Identify which cell holds the provided text, then report its [X, Y] central coordinate. 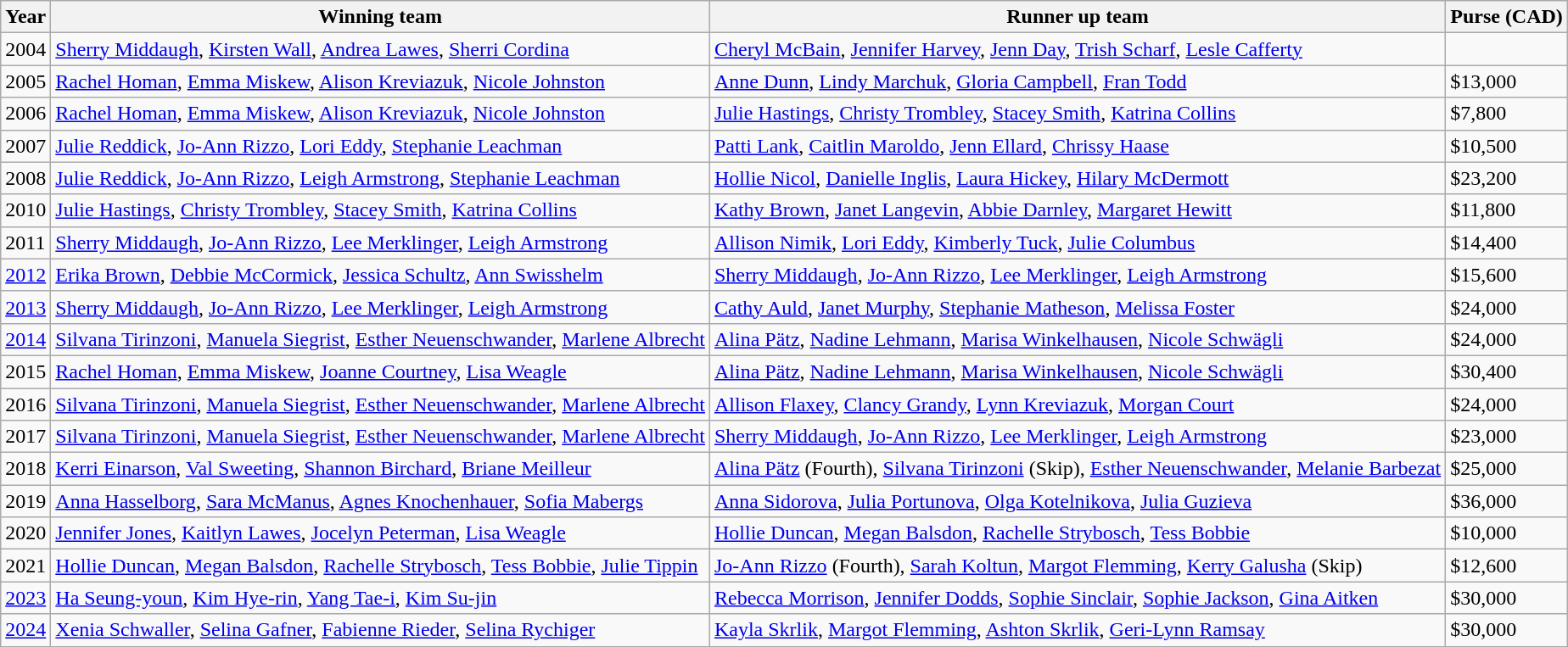
2008 [25, 178]
2018 [25, 469]
$23,200 [1507, 178]
Jennifer Jones, Kaitlyn Lawes, Jocelyn Peterman, Lisa Weagle [380, 533]
$36,000 [1507, 501]
2006 [25, 114]
$14,400 [1507, 243]
2004 [25, 49]
Anna Sidorova, Julia Portunova, Olga Kotelnikova, Julia Guzieva [1078, 501]
Kathy Brown, Janet Langevin, Abbie Darnley, Margaret Hewitt [1078, 210]
Rebecca Morrison, Jennifer Dodds, Sophie Sinclair, Sophie Jackson, Gina Aitken [1078, 598]
2016 [25, 404]
Rachel Homan, Emma Miskew, Joanne Courtney, Lisa Weagle [380, 371]
Runner up team [1078, 17]
Anna Hasselborg, Sara McManus, Agnes Knochenhauer, Sofia Mabergs [380, 501]
Purse (CAD) [1507, 17]
Kayla Skrlik, Margot Flemming, Ashton Skrlik, Geri-Lynn Ramsay [1078, 630]
2023 [25, 598]
Julie Reddick, Jo-Ann Rizzo, Lori Eddy, Stephanie Leachman [380, 146]
Anne Dunn, Lindy Marchuk, Gloria Campbell, Fran Todd [1078, 81]
2012 [25, 275]
$23,000 [1507, 437]
2019 [25, 501]
$11,800 [1507, 210]
Hollie Nicol, Danielle Inglis, Laura Hickey, Hilary McDermott [1078, 178]
Hollie Duncan, Megan Balsdon, Rachelle Strybosch, Tess Bobbie [1078, 533]
2017 [25, 437]
2010 [25, 210]
$10,000 [1507, 533]
2024 [25, 630]
2015 [25, 371]
Xenia Schwaller, Selina Gafner, Fabienne Rieder, Selina Rychiger [380, 630]
Winning team [380, 17]
2013 [25, 307]
$13,000 [1507, 81]
$7,800 [1507, 114]
2005 [25, 81]
$30,400 [1507, 371]
Patti Lank, Caitlin Maroldo, Jenn Ellard, Chrissy Haase [1078, 146]
Hollie Duncan, Megan Balsdon, Rachelle Strybosch, Tess Bobbie, Julie Tippin [380, 566]
Year [25, 17]
Alina Pätz (Fourth), Silvana Tirinzoni (Skip), Esther Neuenschwander, Melanie Barbezat [1078, 469]
Allison Flaxey, Clancy Grandy, Lynn Kreviazuk, Morgan Court [1078, 404]
Julie Reddick, Jo-Ann Rizzo, Leigh Armstrong, Stephanie Leachman [380, 178]
2011 [25, 243]
$15,600 [1507, 275]
2007 [25, 146]
Cheryl McBain, Jennifer Harvey, Jenn Day, Trish Scharf, Lesle Cafferty [1078, 49]
Sherry Middaugh, Kirsten Wall, Andrea Lawes, Sherri Cordina [380, 49]
Ha Seung-youn, Kim Hye-rin, Yang Tae-i, Kim Su-jin [380, 598]
$10,500 [1507, 146]
$25,000 [1507, 469]
Allison Nimik, Lori Eddy, Kimberly Tuck, Julie Columbus [1078, 243]
Erika Brown, Debbie McCormick, Jessica Schultz, Ann Swisshelm [380, 275]
2021 [25, 566]
Kerri Einarson, Val Sweeting, Shannon Birchard, Briane Meilleur [380, 469]
Jo-Ann Rizzo (Fourth), Sarah Koltun, Margot Flemming, Kerry Galusha (Skip) [1078, 566]
2020 [25, 533]
2014 [25, 339]
$12,600 [1507, 566]
Cathy Auld, Janet Murphy, Stephanie Matheson, Melissa Foster [1078, 307]
